Extract the (X, Y) coordinate from the center of the cell holding the provided text.  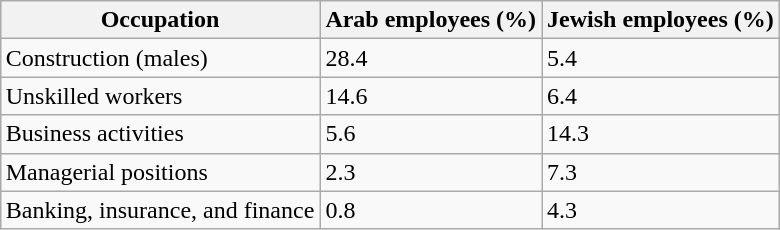
Banking, insurance, and finance (160, 210)
2.3 (431, 172)
6.4 (661, 96)
0.8 (431, 210)
Construction (males) (160, 58)
28.4 (431, 58)
Jewish employees (%) (661, 20)
5.6 (431, 134)
Business activities (160, 134)
5.4 (661, 58)
4.3 (661, 210)
Arab employees (%) (431, 20)
Occupation (160, 20)
14.6 (431, 96)
Unskilled workers (160, 96)
Managerial positions (160, 172)
7.3 (661, 172)
14.3 (661, 134)
